For the text-containing cell, return its midpoint in [X, Y] coordinate format. 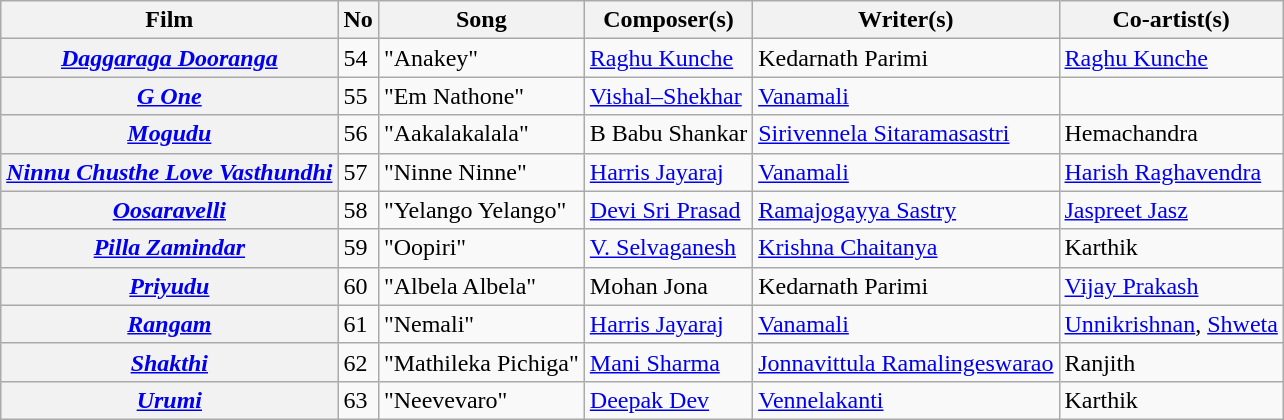
No [358, 20]
Sirivennela Sitaramasastri [906, 134]
Urumi [170, 400]
Hemachandra [1171, 134]
"Mathileka Pichiga" [481, 362]
Vennelakanti [906, 400]
Co-artist(s) [1171, 20]
Jaspreet Jasz [1171, 210]
"Aakalakalala" [481, 134]
G One [170, 96]
60 [358, 286]
"Em Nathone" [481, 96]
Daggaraga Dooranga [170, 58]
Rangam [170, 324]
54 [358, 58]
Mohan Jona [668, 286]
Vishal–Shekhar [668, 96]
Priyudu [170, 286]
Ramajogayya Sastry [906, 210]
Vijay Prakash [1171, 286]
59 [358, 248]
Composer(s) [668, 20]
"Albela Albela" [481, 286]
55 [358, 96]
Ninnu Chusthe Love Vasthundhi [170, 172]
63 [358, 400]
Harish Raghavendra [1171, 172]
Krishna Chaitanya [906, 248]
"Nemali" [481, 324]
57 [358, 172]
"Anakey" [481, 58]
Mogudu [170, 134]
Devi Sri Prasad [668, 210]
Mani Sharma [668, 362]
"Neevevaro" [481, 400]
Jonnavittula Ramalingeswarao [906, 362]
Film [170, 20]
"Oopiri" [481, 248]
Deepak Dev [668, 400]
Shakthi [170, 362]
"Yelango Yelango" [481, 210]
62 [358, 362]
Song [481, 20]
61 [358, 324]
Pilla Zamindar [170, 248]
B Babu Shankar [668, 134]
58 [358, 210]
Writer(s) [906, 20]
Ranjith [1171, 362]
"Ninne Ninne" [481, 172]
Unnikrishnan, Shweta [1171, 324]
V. Selvaganesh [668, 248]
56 [358, 134]
Oosaravelli [170, 210]
